Detect which cell encompasses the target text, then output its [x, y] center coordinate. 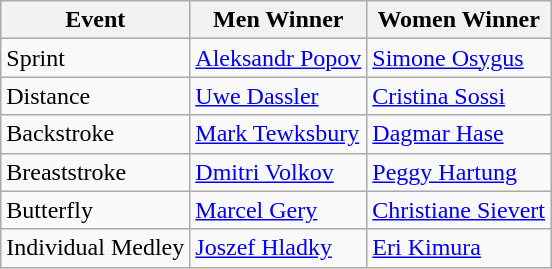
Eri Kimura [459, 248]
Event [96, 20]
Dmitri Volkov [278, 172]
Dagmar Hase [459, 134]
Backstroke [96, 134]
Uwe Dassler [278, 96]
Cristina Sossi [459, 96]
Joszef Hladky [278, 248]
Women Winner [459, 20]
Individual Medley [96, 248]
Marcel Gery [278, 210]
Aleksandr Popov [278, 58]
Breaststroke [96, 172]
Distance [96, 96]
Peggy Hartung [459, 172]
Men Winner [278, 20]
Christiane Sievert [459, 210]
Butterfly [96, 210]
Simone Osygus [459, 58]
Sprint [96, 58]
Mark Tewksbury [278, 134]
